Identify which cell holds the provided text, then report its (X, Y) central coordinate. 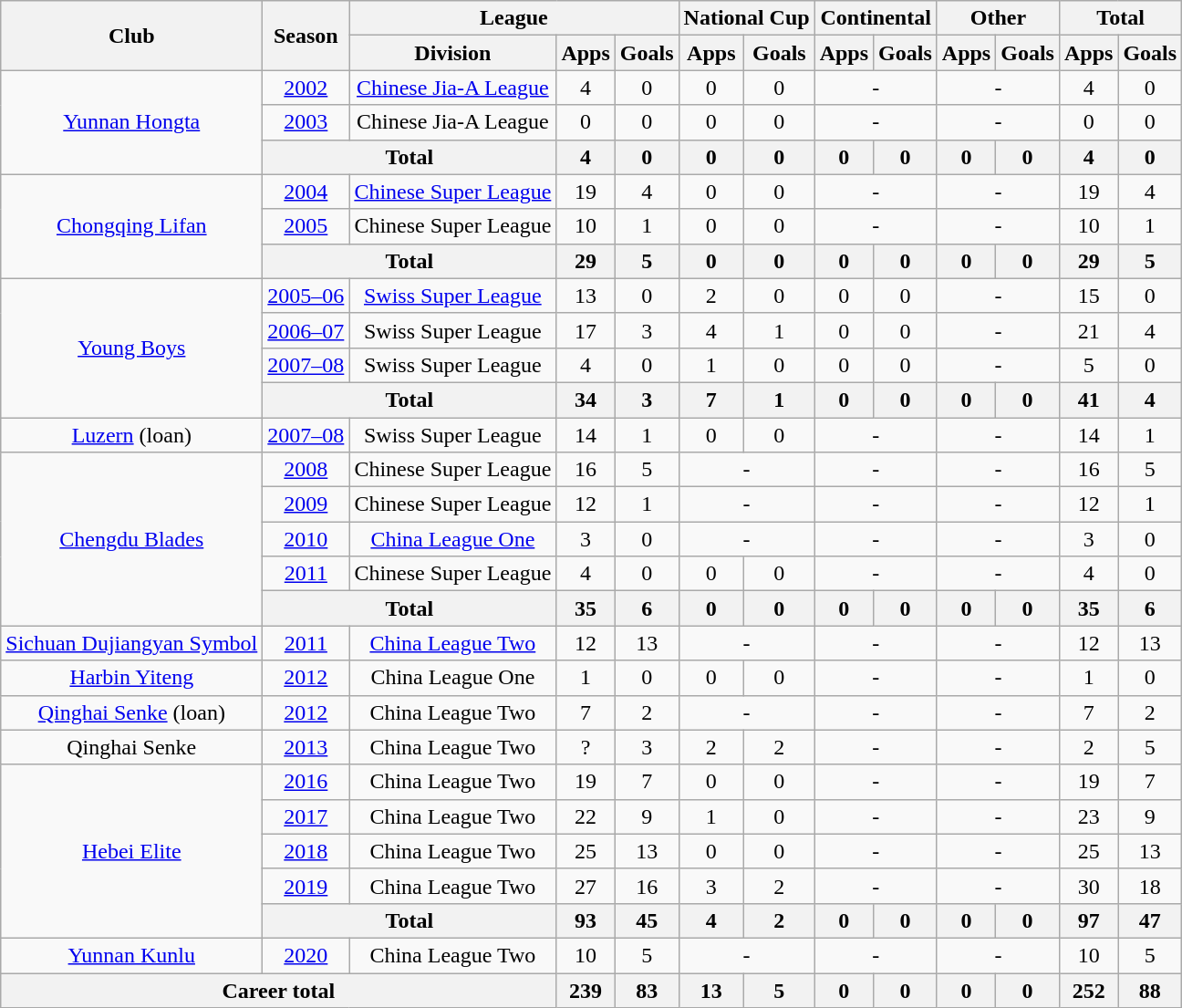
47 (1150, 920)
Luzern (loan) (131, 435)
2006–07 (306, 330)
Young Boys (131, 348)
Club (131, 36)
Division (452, 53)
2017 (306, 816)
17 (586, 330)
30 (1088, 886)
27 (586, 886)
Sichuan Dujiangyan Symbol (131, 643)
41 (1088, 400)
Harbin Yiteng (131, 678)
2019 (306, 886)
93 (586, 920)
22 (586, 816)
2005 (306, 226)
National Cup (746, 18)
2003 (306, 122)
Chongqing Lifan (131, 226)
Chengdu Blades (131, 539)
2020 (306, 955)
88 (1150, 990)
2009 (306, 504)
Qinghai Senke (loan) (131, 712)
83 (647, 990)
252 (1088, 990)
Career total (279, 990)
2013 (306, 747)
2018 (306, 851)
45 (647, 920)
2016 (306, 782)
2005–06 (306, 296)
21 (1088, 330)
2010 (306, 539)
Season (306, 36)
15 (1088, 296)
34 (586, 400)
2004 (306, 192)
23 (1088, 816)
Yunnan Hongta (131, 122)
2002 (306, 88)
18 (1150, 886)
Hebei Elite (131, 851)
Other (998, 18)
Yunnan Kunlu (131, 955)
97 (1088, 920)
Qinghai Senke (131, 747)
239 (586, 990)
League (514, 18)
2008 (306, 470)
? (586, 747)
Continental (876, 18)
